Determine the (x, y) coordinate at the center of the cell enclosing the given text.  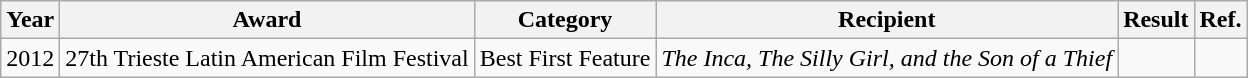
Best First Feature (565, 58)
2012 (30, 58)
Ref. (1220, 20)
Recipient (887, 20)
The Inca, The Silly Girl, and the Son of a Thief (887, 58)
Year (30, 20)
27th Trieste Latin American Film Festival (267, 58)
Category (565, 20)
Result (1156, 20)
Award (267, 20)
